From the cell containing the given text, extract its center point as (X, Y) coordinate. 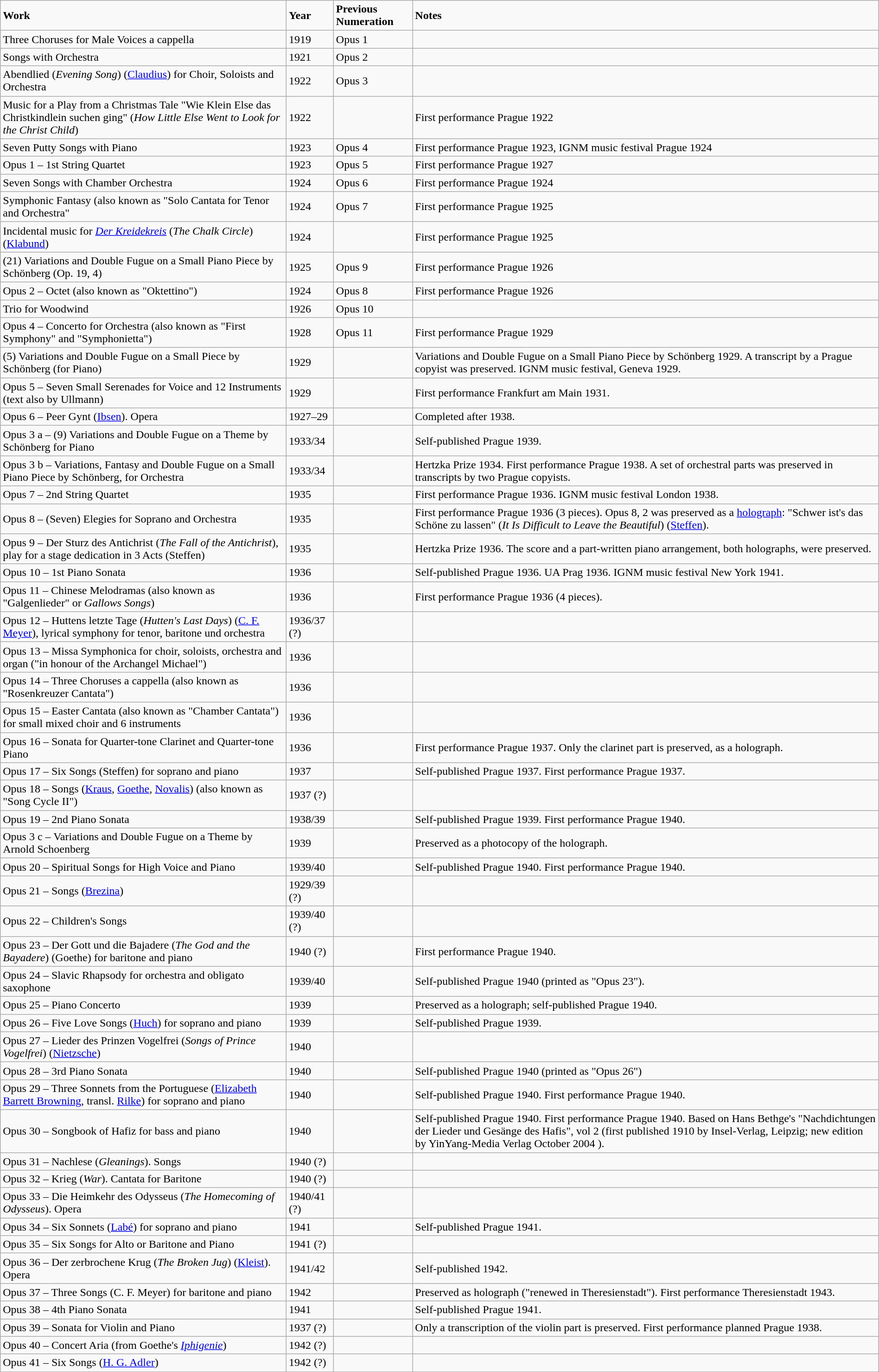
Self-published 1942. (645, 1269)
1941/42 (310, 1269)
First performance Prague 1923, IGNM music festival Prague 1924 (645, 147)
Opus 34 – Six Sonnets (Labé) for soprano and piano (144, 1227)
Self-published Prague 1936. UA Prag 1936. IGNM music festival New York 1941. (645, 573)
Music for a Play from a Christmas Tale "Wie Klein Else das Christkindlein suchen ging" (How Little Else Went to Look for the Christ Child) (144, 117)
First performance Frankfurt am Main 1931. (645, 393)
First performance Prague 1936 (4 pieces). (645, 596)
1939/40 (?) (310, 921)
Symphonic Fantasy (also known as "Solo Cantata for Tenor and Orchestra" (144, 207)
Opus 39 – Sonata for Violin and Piano (144, 1327)
1937 (310, 772)
Opus 15 – Easter Cantata (also known as "Chamber Cantata") for small mixed choir and 6 instruments (144, 717)
Abendlied (Evening Song) (Claudius) for Choir, Soloists and Orchestra (144, 81)
Opus 35 – Six Songs for Alto or Baritone and Piano (144, 1244)
Incidental music for Der Kreidekreis (The Chalk Circle) (Klabund) (144, 236)
Previous Numeration (373, 16)
Year (310, 16)
Opus 4 – Concerto for Orchestra (also known as "First Symphony" and "Symphonietta") (144, 333)
Opus 11 – Chinese Melodramas (also known as "Galgenlieder" or Gallows Songs) (144, 596)
Opus 8 – (Seven) Elegies for Soprano and Orchestra (144, 518)
1940/41 (?) (310, 1203)
Self-published Prague 1940 (printed as "Opus 26") (645, 1071)
Opus 16 – Sonata for Quarter-tone Clarinet and Quarter-tone Piano (144, 747)
First performance Prague 1937. Only the clarinet part is preserved, as a holograph. (645, 747)
Opus 32 – Krieg (War). Cantata for Baritone (144, 1179)
1941 (?) (310, 1244)
1927–29 (310, 417)
Opus 9 (373, 267)
Three Choruses for Male Voices a cappella (144, 39)
1936/37 (?) (310, 627)
Opus 7 (373, 207)
Opus 13 – Missa Symphonica for choir, soloists, orchestra and organ ("in honour of the Archangel Michael") (144, 657)
First performance Prague 1927 (645, 165)
Opus 7 – 2nd String Quartet (144, 495)
Self-published Prague 1939. First performance Prague 1940. (645, 819)
Opus 24 – Slavic Rhapsody for orchestra and obligato saxophone (144, 981)
Opus 5 (373, 165)
1926 (310, 308)
Preserved as a photocopy of the holograph. (645, 843)
First performance Prague 1929 (645, 333)
Notes (645, 16)
Opus 18 – Songs (Kraus, Goethe, Novalis) (also known as "Song Cycle II") (144, 796)
1921 (310, 57)
Opus 10 – 1st Piano Sonata (144, 573)
Work (144, 16)
Opus 10 (373, 308)
Opus 27 – Lieder des Prinzen Vogelfrei (Songs of Prince Vogelfrei) (Nietzsche) (144, 1047)
Trio for Woodwind (144, 308)
Opus 5 – Seven Small Serenades for Voice and 12 Instruments (text also by Ullmann) (144, 393)
Opus 40 – Concert Aria (from Goethe's Iphigenie) (144, 1345)
Opus 29 – Three Sonnets from the Portuguese (Elizabeth Barrett Browning, transl. Rilke) for soprano and piano (144, 1094)
Opus 22 – Children's Songs (144, 921)
Songs with Orchestra (144, 57)
1938/39 (310, 819)
Opus 2 (373, 57)
Opus 2 – Octet (also known as "Oktettino") (144, 291)
Only a transcription of the violin part is preserved. First performance planned Prague 1938. (645, 1327)
First performance Prague 1940. (645, 951)
Preserved as holograph ("renewed in Theresienstadt"). First performance Theresienstadt 1943. (645, 1292)
1928 (310, 333)
1929/39 (?) (310, 891)
Opus 3 (373, 81)
(21) Variations and Double Fugue on a Small Piano Piece by Schönberg (Op. 19, 4) (144, 267)
Opus 17 – Six Songs (Steffen) for soprano and piano (144, 772)
Opus 12 – Huttens letzte Tage (Hutten's Last Days) (C. F. Meyer), lyrical symphony for tenor, baritone und orchestra (144, 627)
First performance Prague 1922 (645, 117)
Seven Songs with Chamber Orchestra (144, 183)
Opus 6 (373, 183)
Opus 41 – Six Songs (H. G. Adler) (144, 1363)
Opus 25 – Piano Concerto (144, 1005)
Hertzka Prize 1936. The score and a part-written piano arrangement, both holographs, were preserved. (645, 549)
Opus 31 – Nachlese (Gleanings). Songs (144, 1161)
Opus 30 – Songbook of Hafiz for bass and piano (144, 1131)
Opus 3 b – Variations, Fantasy and Double Fugue on a Small Piano Piece by Schönberg, for Orchestra (144, 471)
Opus 14 – Three Choruses a cappella (also known as "Rosenkreuzer Cantata") (144, 687)
First performance Prague 1924 (645, 183)
Opus 8 (373, 291)
Opus 37 – Three Songs (C. F. Meyer) for baritone and piano (144, 1292)
Opus 3 c – Variations and Double Fugue on a Theme by Arnold Schoenberg (144, 843)
Completed after 1938. (645, 417)
Preserved as a holograph; self-published Prague 1940. (645, 1005)
(5) Variations and Double Fugue on a Small Piece by Schönberg (for Piano) (144, 363)
Opus 4 (373, 147)
Opus 36 – Der zerbrochene Krug (The Broken Jug) (Kleist). Opera (144, 1269)
Opus 11 (373, 333)
Opus 23 – Der Gott und die Bajadere (The God and the Bayadere) (Goethe) for baritone and piano (144, 951)
Opus 38 – 4th Piano Sonata (144, 1310)
Hertzka Prize 1934. First performance Prague 1938. A set of orchestral parts was preserved in transcripts by two Prague copyists. (645, 471)
Opus 1 – 1st String Quartet (144, 165)
First performance Prague 1936. IGNM music festival London 1938. (645, 495)
Opus 19 – 2nd Piano Sonata (144, 819)
Self-published Prague 1940 (printed as "Opus 23"). (645, 981)
Opus 6 – Peer Gynt (Ibsen). Opera (144, 417)
1925 (310, 267)
Opus 20 – Spiritual Songs for High Voice and Piano (144, 867)
Opus 28 – 3rd Piano Sonata (144, 1071)
1919 (310, 39)
Self-published Prague 1937. First performance Prague 1937. (645, 772)
Opus 3 a – (9) Variations and Double Fugue on a Theme by Schönberg for Piano (144, 440)
Opus 1 (373, 39)
1942 (310, 1292)
Opus 9 – Der Sturz des Antichrist (The Fall of the Antichrist), play for a stage dedication in 3 Acts (Steffen) (144, 549)
Opus 33 – Die Heimkehr des Odysseus (The Homecoming of Odysseus). Opera (144, 1203)
Opus 26 – Five Love Songs (Huch) for soprano and piano (144, 1023)
Seven Putty Songs with Piano (144, 147)
Opus 21 – Songs (Brezina) (144, 891)
